Provide the (X, Y) coordinate of the cell's center where the given text is located.  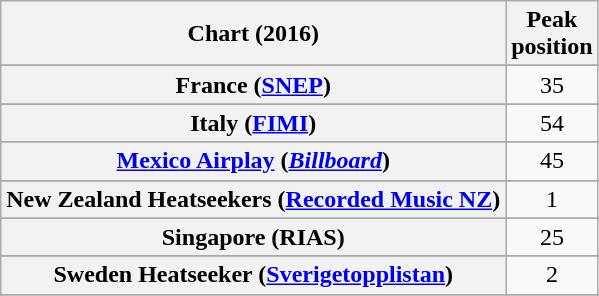
Singapore (RIAS) (254, 237)
New Zealand Heatseekers (Recorded Music NZ) (254, 199)
54 (552, 123)
France (SNEP) (254, 85)
25 (552, 237)
2 (552, 275)
Chart (2016) (254, 34)
Peakposition (552, 34)
Sweden Heatseeker (Sverigetopplistan) (254, 275)
45 (552, 161)
1 (552, 199)
35 (552, 85)
Italy (FIMI) (254, 123)
Mexico Airplay (Billboard) (254, 161)
